Output the [x, y] coordinate of the center of the cell containing the given text.  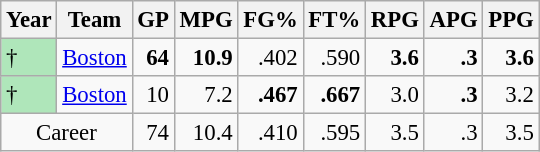
64 [153, 58]
FG% [270, 20]
74 [153, 133]
PPG [511, 20]
.590 [334, 58]
.667 [334, 95]
10 [153, 95]
RPG [396, 20]
.410 [270, 133]
GP [153, 20]
10.9 [206, 58]
.467 [270, 95]
Team [94, 20]
FT% [334, 20]
MPG [206, 20]
3.0 [396, 95]
Career [66, 133]
Year [29, 20]
.595 [334, 133]
APG [454, 20]
10.4 [206, 133]
.402 [270, 58]
3.2 [511, 95]
7.2 [206, 95]
